For the text-containing cell, return its midpoint in [X, Y] coordinate format. 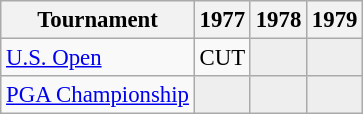
U.S. Open [98, 58]
Tournament [98, 20]
1978 [278, 20]
PGA Championship [98, 95]
1979 [335, 20]
CUT [222, 58]
1977 [222, 20]
